Return (X, Y) of the center of cell containing provided text 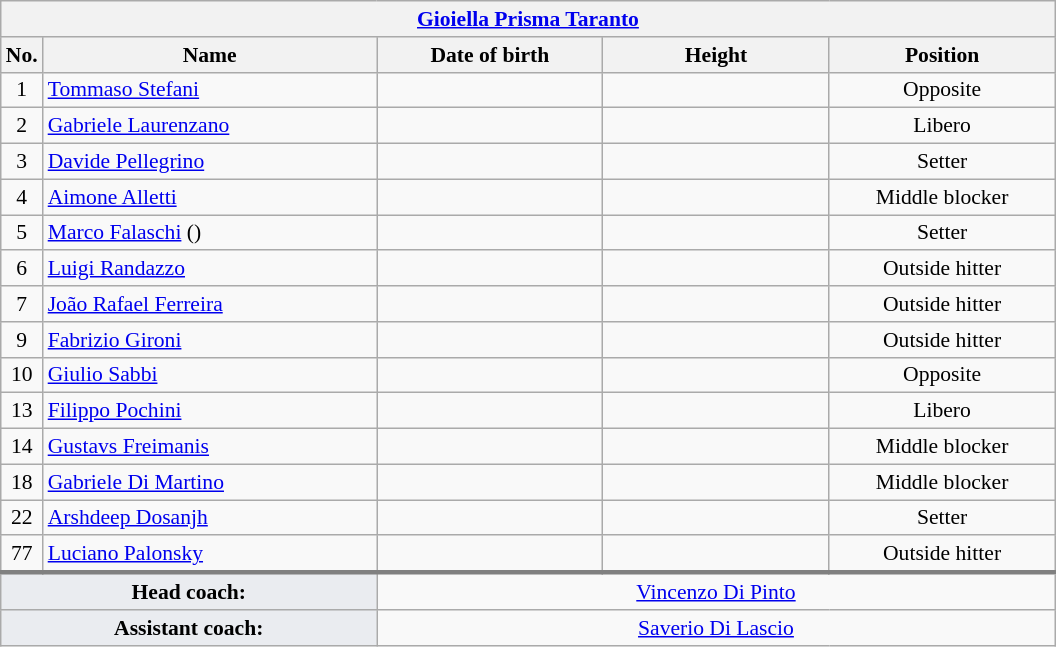
Assistant coach: (189, 628)
6 (22, 269)
7 (22, 304)
1 (22, 90)
Height (716, 55)
Gabriele Laurenzano (210, 126)
Marco Falaschi () (210, 233)
13 (22, 411)
Head coach: (189, 592)
18 (22, 482)
Vincenzo Di Pinto (716, 592)
9 (22, 340)
Position (942, 55)
2 (22, 126)
Name (210, 55)
Arshdeep Dosanjh (210, 518)
10 (22, 375)
Aimone Alletti (210, 197)
Saverio Di Lascio (716, 628)
Davide Pellegrino (210, 162)
Luigi Randazzo (210, 269)
Fabrizio Gironi (210, 340)
14 (22, 447)
Giulio Sabbi (210, 375)
22 (22, 518)
No. (22, 55)
3 (22, 162)
Gioiella Prisma Taranto (528, 19)
Gabriele Di Martino (210, 482)
77 (22, 554)
4 (22, 197)
Luciano Palonsky (210, 554)
Tommaso Stefani (210, 90)
João Rafael Ferreira (210, 304)
Filippo Pochini (210, 411)
Date of birth (490, 55)
5 (22, 233)
Gustavs Freimanis (210, 447)
